Capture the cell that displays the provided text and extract its [X, Y] central coordinate. 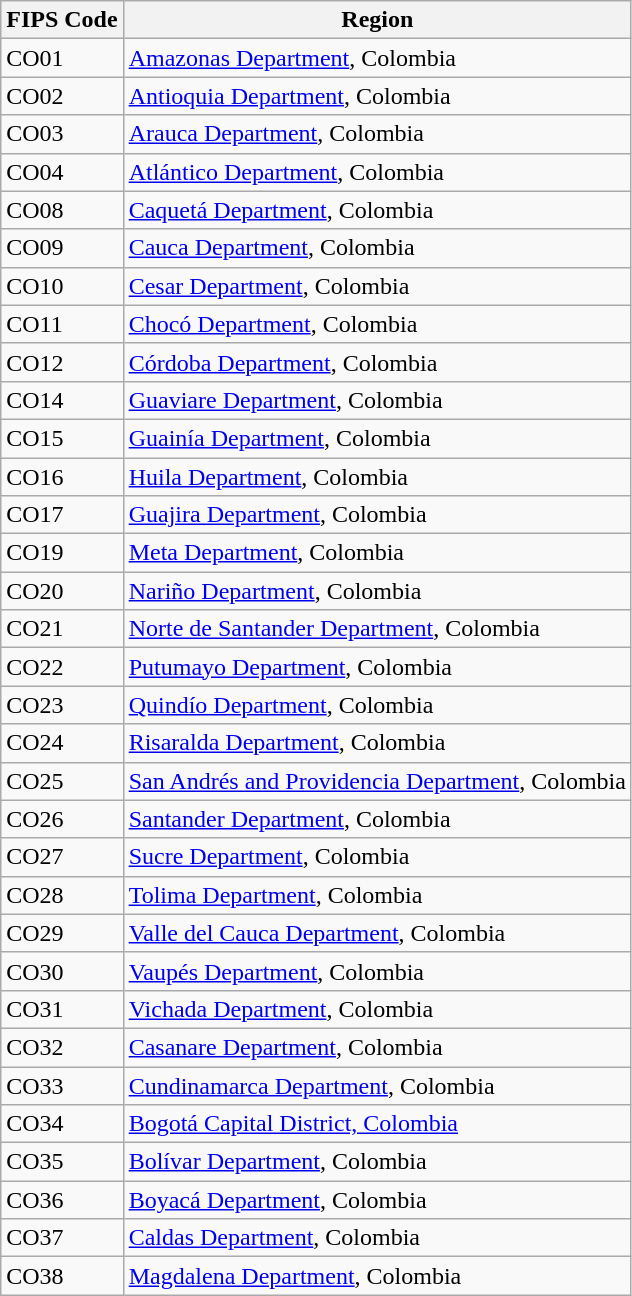
Bogotá Capital District, Colombia [377, 1124]
Amazonas Department, Colombia [377, 58]
Guaviare Department, Colombia [377, 400]
CO15 [62, 438]
CO23 [62, 705]
CO17 [62, 515]
CO25 [62, 781]
Magdalena Department, Colombia [377, 1276]
CO38 [62, 1276]
CO09 [62, 248]
CO16 [62, 477]
CO27 [62, 857]
CO30 [62, 971]
CO33 [62, 1085]
Meta Department, Colombia [377, 553]
Casanare Department, Colombia [377, 1047]
CO02 [62, 96]
Putumayo Department, Colombia [377, 667]
CO32 [62, 1047]
CO14 [62, 400]
CO24 [62, 743]
Antioquia Department, Colombia [377, 96]
Atlántico Department, Colombia [377, 172]
Córdoba Department, Colombia [377, 362]
CO12 [62, 362]
CO36 [62, 1200]
Arauca Department, Colombia [377, 134]
San Andrés and Providencia Department, Colombia [377, 781]
CO10 [62, 286]
Santander Department, Colombia [377, 819]
Vaupés Department, Colombia [377, 971]
Caquetá Department, Colombia [377, 210]
Sucre Department, Colombia [377, 857]
Boyacá Department, Colombia [377, 1200]
Tolima Department, Colombia [377, 895]
CO20 [62, 591]
CO21 [62, 629]
CO31 [62, 1009]
Norte de Santander Department, Colombia [377, 629]
Vichada Department, Colombia [377, 1009]
Chocó Department, Colombia [377, 324]
Region [377, 20]
CO26 [62, 819]
CO35 [62, 1162]
Cauca Department, Colombia [377, 248]
CO19 [62, 553]
Huila Department, Colombia [377, 477]
Guainía Department, Colombia [377, 438]
Cundinamarca Department, Colombia [377, 1085]
Guajira Department, Colombia [377, 515]
Nariño Department, Colombia [377, 591]
CO04 [62, 172]
Risaralda Department, Colombia [377, 743]
CO37 [62, 1238]
CO29 [62, 933]
CO11 [62, 324]
Quindío Department, Colombia [377, 705]
Valle del Cauca Department, Colombia [377, 933]
CO22 [62, 667]
CO03 [62, 134]
Cesar Department, Colombia [377, 286]
CO08 [62, 210]
Bolívar Department, Colombia [377, 1162]
CO01 [62, 58]
FIPS Code [62, 20]
CO28 [62, 895]
Caldas Department, Colombia [377, 1238]
CO34 [62, 1124]
